Search for the cell housing the specified text and yield its (x, y) center coordinate. 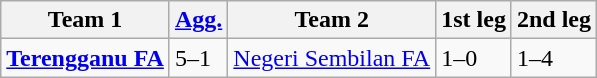
1st leg (474, 20)
5–1 (198, 58)
Negeri Sembilan FA (332, 58)
Team 1 (86, 20)
Agg. (198, 20)
Team 2 (332, 20)
2nd leg (554, 20)
1–0 (474, 58)
Terengganu FA (86, 58)
1–4 (554, 58)
